Return the [x, y] coordinate for the center point of the cell that contains the specified text.  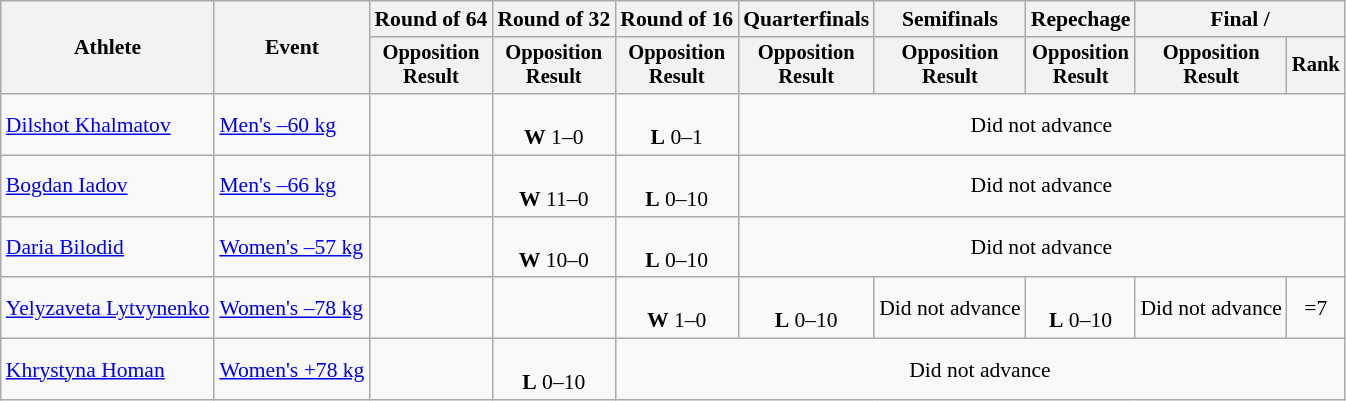
Event [292, 48]
Rank [1316, 66]
Khrystyna Homan [108, 370]
Bogdan Iadov [108, 186]
W 11–0 [554, 186]
Dilshot Khalmatov [108, 124]
Final / [1240, 19]
L 0–1 [676, 124]
Men's –60 kg [292, 124]
W 10–0 [554, 248]
Women's –78 kg [292, 308]
Yelyzaveta Lytvynenko [108, 308]
Women's +78 kg [292, 370]
Athlete [108, 48]
Round of 64 [430, 19]
Women's –57 kg [292, 248]
Repechage [1081, 19]
Quarterfinals [806, 19]
Men's –66 kg [292, 186]
Daria Bilodid [108, 248]
=7 [1316, 308]
Round of 16 [676, 19]
Semifinals [950, 19]
Round of 32 [554, 19]
